Extract the [x, y] coordinate from the center of the cell holding the provided text.  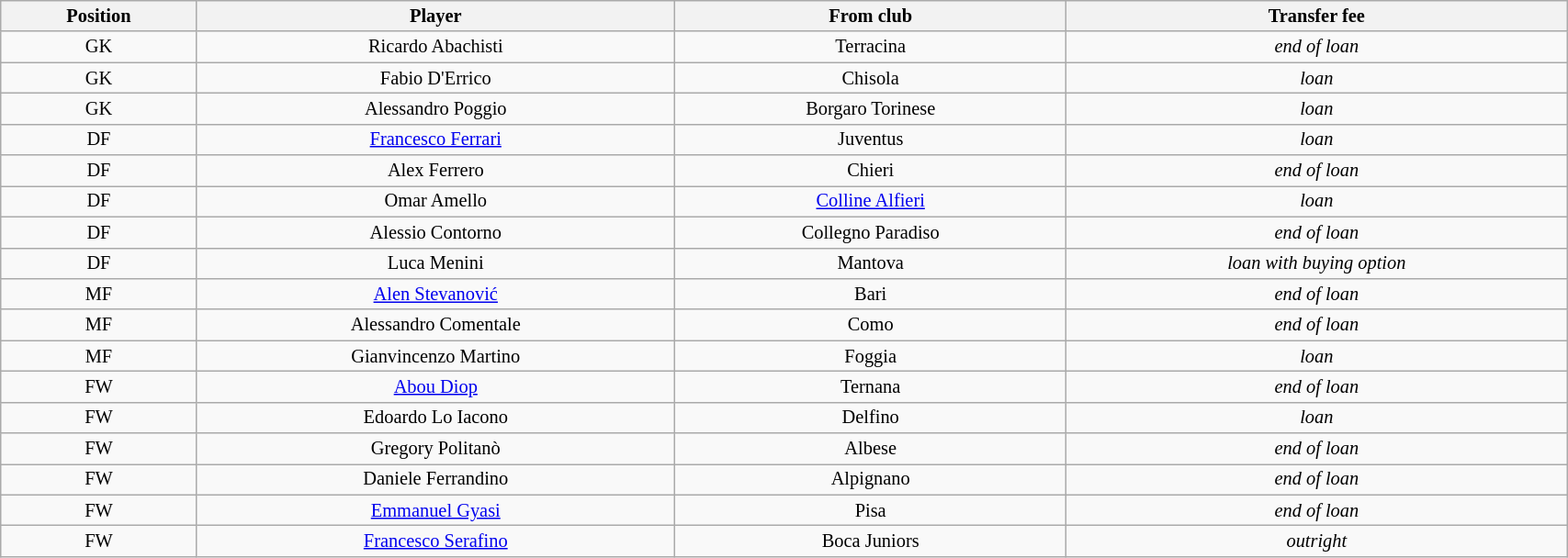
Como [871, 325]
Francesco Serafino [435, 541]
Emmanuel Gyasi [435, 510]
Juventus [871, 139]
Alessandro Comentale [435, 325]
Colline Alfieri [871, 201]
outright [1317, 541]
Luca Menini [435, 263]
Gregory Politanò [435, 449]
Boca Juniors [871, 541]
Terracina [871, 47]
Alessio Contorno [435, 232]
Position [99, 16]
Abou Diop [435, 386]
Chieri [871, 171]
Omar Amello [435, 201]
Edoardo Lo Iacono [435, 418]
Fabio D'Errico [435, 78]
Albese [871, 449]
Daniele Ferrandino [435, 479]
Pisa [871, 510]
Borgaro Torinese [871, 108]
Foggia [871, 356]
Transfer fee [1317, 16]
Ternana [871, 386]
Alex Ferrero [435, 171]
Chisola [871, 78]
Gianvincenzo Martino [435, 356]
From club [871, 16]
loan with buying option [1317, 263]
Player [435, 16]
Mantova [871, 263]
Alpignano [871, 479]
Delfino [871, 418]
Francesco Ferrari [435, 139]
Collegno Paradiso [871, 232]
Alen Stevanović [435, 294]
Alessandro Poggio [435, 108]
Ricardo Abachisti [435, 47]
Bari [871, 294]
